From the cell containing the given text, extract its center point as [X, Y] coordinate. 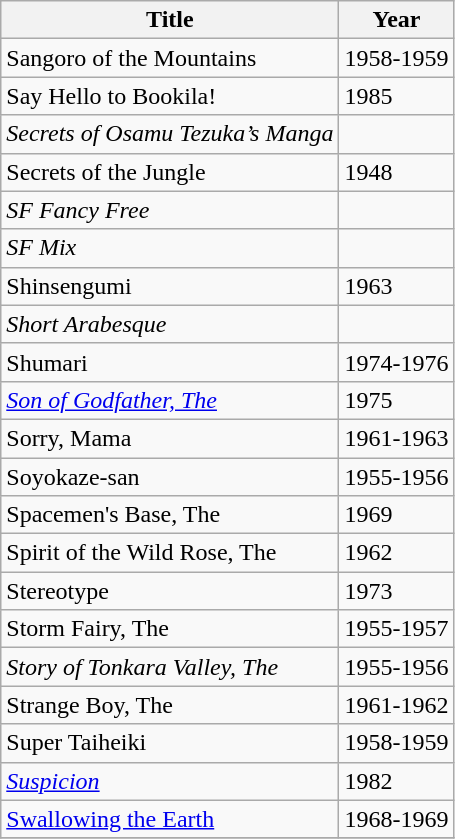
Secrets of the Jungle [170, 172]
Swallowing the Earth [170, 819]
Secrets of Osamu Tezuka’s Manga [170, 134]
1963 [396, 286]
1969 [396, 515]
1974-1976 [396, 362]
1982 [396, 781]
Suspicion [170, 781]
Spacemen's Base, The [170, 515]
1948 [396, 172]
1975 [396, 400]
Super Taiheiki [170, 743]
Year [396, 20]
Soyokaze-san [170, 477]
Short Arabesque [170, 324]
Title [170, 20]
Shinsengumi [170, 286]
Son of Godfather, The [170, 400]
1961-1963 [396, 438]
Sorry, Mama [170, 438]
Storm Fairy, The [170, 629]
Shumari [170, 362]
Sangoro of the Mountains [170, 58]
1961-1962 [396, 705]
1985 [396, 96]
1968-1969 [396, 819]
Say Hello to Bookila! [170, 96]
1973 [396, 591]
Story of Tonkara Valley, The [170, 667]
1955-1957 [396, 629]
Strange Boy, The [170, 705]
SF Fancy Free [170, 210]
1962 [396, 553]
Spirit of the Wild Rose, The [170, 553]
SF Mix [170, 248]
Stereotype [170, 591]
